Determine the (x, y) coordinate at the center of the cell enclosing the given text.  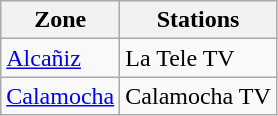
Alcañiz (60, 58)
Calamocha TV (198, 96)
La Tele TV (198, 58)
Stations (198, 20)
Calamocha (60, 96)
Zone (60, 20)
